Output the [x, y] coordinate of the center of the cell containing the given text.  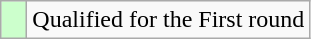
Qualified for the First round [168, 20]
